Capture the cell that displays the provided text and extract its (x, y) central coordinate. 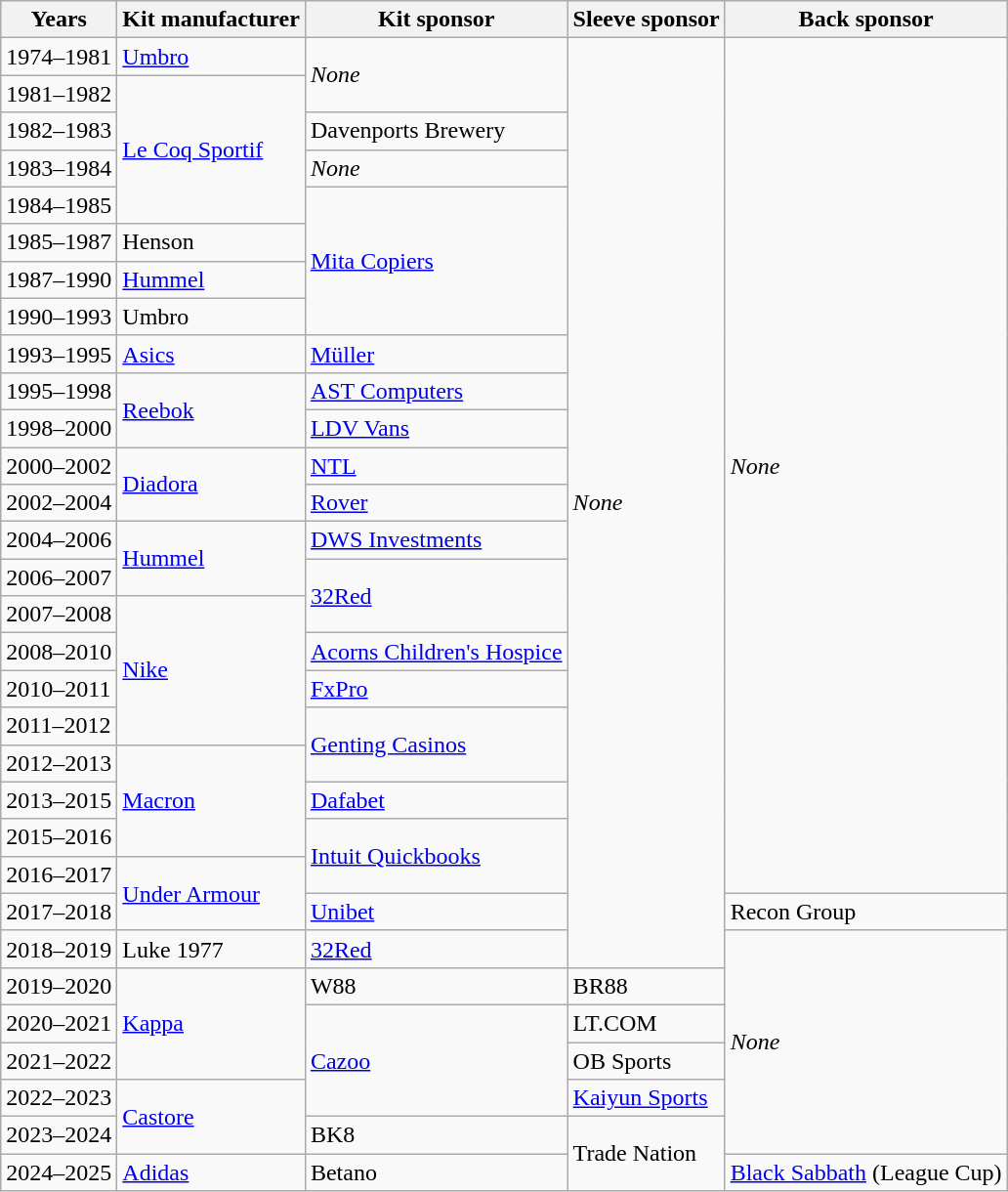
Dafabet (436, 800)
Black Sabbath (League Cup) (865, 1172)
2017–2018 (59, 912)
Betano (436, 1172)
2004–2006 (59, 540)
Acorns Children's Hospice (436, 652)
Le Coq Sportif (211, 149)
1984–1985 (59, 205)
2015–2016 (59, 837)
Asics (211, 354)
1983–1984 (59, 168)
2007–2008 (59, 615)
NTL (436, 466)
BR88 (647, 986)
BK8 (436, 1135)
1993–1995 (59, 354)
Kappa (211, 1023)
2006–2007 (59, 577)
Years (59, 20)
1981–1982 (59, 94)
Adidas (211, 1172)
2002–2004 (59, 503)
1985–1987 (59, 242)
LDV Vans (436, 428)
Back sponsor (865, 20)
Intuit Quickbooks (436, 856)
2012–2013 (59, 763)
Recon Group (865, 912)
2019–2020 (59, 986)
2022–2023 (59, 1098)
2013–2015 (59, 800)
Davenports Brewery (436, 131)
Rover (436, 503)
2024–2025 (59, 1172)
OB Sports (647, 1060)
Trade Nation (647, 1154)
Macron (211, 800)
Genting Casinos (436, 745)
Unibet (436, 912)
2010–2011 (59, 689)
1982–1983 (59, 131)
LT.COM (647, 1023)
2020–2021 (59, 1023)
Kaiyun Sports (647, 1098)
2008–2010 (59, 652)
Kit manufacturer (211, 20)
2011–2012 (59, 726)
AST Computers (436, 391)
2000–2002 (59, 466)
Mita Copiers (436, 261)
1974–1981 (59, 57)
Cazoo (436, 1060)
Luke 1977 (211, 949)
FxPro (436, 689)
1990–1993 (59, 317)
W88 (436, 986)
1995–1998 (59, 391)
Henson (211, 242)
Diadora (211, 485)
2021–2022 (59, 1060)
DWS Investments (436, 540)
1998–2000 (59, 428)
Nike (211, 670)
Reebok (211, 409)
1987–1990 (59, 279)
2018–2019 (59, 949)
Under Armour (211, 893)
Müller (436, 354)
Sleeve sponsor (647, 20)
2023–2024 (59, 1135)
Kit sponsor (436, 20)
Castore (211, 1117)
2016–2017 (59, 874)
